Detect which cell encompasses the target text, then output its (x, y) center coordinate. 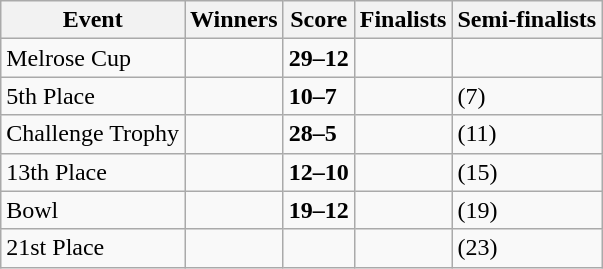
19–12 (318, 210)
(19) (527, 210)
Semi-finalists (527, 20)
(11) (527, 134)
(15) (527, 172)
10–7 (318, 96)
21st Place (93, 248)
28–5 (318, 134)
(23) (527, 248)
Score (318, 20)
5th Place (93, 96)
(7) (527, 96)
Challenge Trophy (93, 134)
13th Place (93, 172)
Event (93, 20)
Winners (234, 20)
Finalists (403, 20)
12–10 (318, 172)
Melrose Cup (93, 58)
29–12 (318, 58)
Bowl (93, 210)
